Search for the cell housing the specified text and yield its (X, Y) center coordinate. 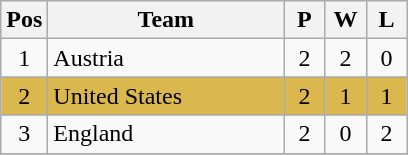
United States (166, 96)
Austria (166, 58)
L (386, 20)
Team (166, 20)
3 (24, 134)
Pos (24, 20)
P (304, 20)
W (346, 20)
England (166, 134)
